From the cell containing the given text, extract its center point as [x, y] coordinate. 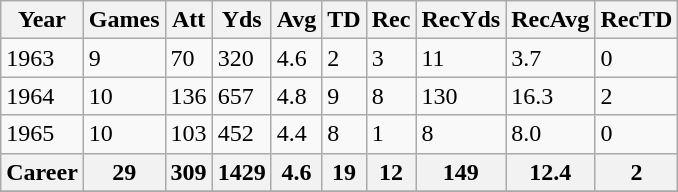
309 [188, 172]
29 [124, 172]
1963 [42, 58]
3 [391, 58]
1429 [242, 172]
RecAvg [550, 20]
11 [461, 58]
103 [188, 134]
Yds [242, 20]
1 [391, 134]
Career [42, 172]
130 [461, 96]
Rec [391, 20]
12.4 [550, 172]
1964 [42, 96]
Avg [296, 20]
Games [124, 20]
70 [188, 58]
149 [461, 172]
RecYds [461, 20]
452 [242, 134]
16.3 [550, 96]
1965 [42, 134]
19 [344, 172]
8.0 [550, 134]
3.7 [550, 58]
12 [391, 172]
657 [242, 96]
Att [188, 20]
TD [344, 20]
4.8 [296, 96]
RecTD [636, 20]
320 [242, 58]
136 [188, 96]
4.4 [296, 134]
Year [42, 20]
